From the cell containing the given text, extract its center point as (x, y) coordinate. 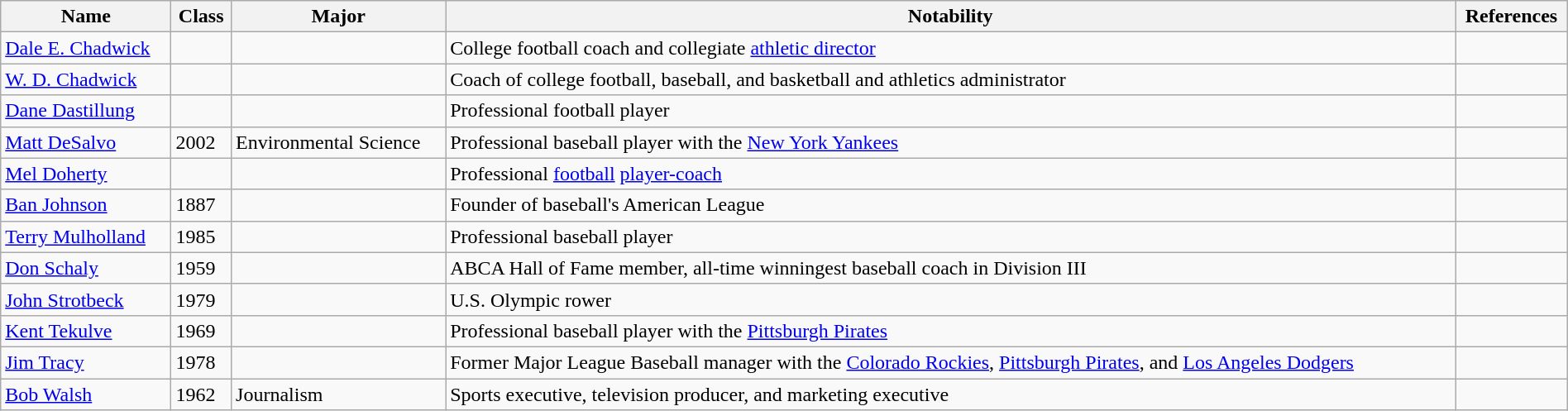
Class (202, 17)
Dane Dastillung (86, 111)
Professional football player (951, 111)
Don Schaly (86, 268)
Former Major League Baseball manager with the Colorado Rockies, Pittsburgh Pirates, and Los Angeles Dodgers (951, 362)
Mel Doherty (86, 174)
Founder of baseball's American League (951, 205)
1887 (202, 205)
Professional baseball player with the New York Yankees (951, 142)
Sports executive, television producer, and marketing executive (951, 394)
2002 (202, 142)
Name (86, 17)
1962 (202, 394)
References (1512, 17)
1985 (202, 237)
Dale E. Chadwick (86, 48)
Journalism (339, 394)
Professional baseball player with the Pittsburgh Pirates (951, 331)
Jim Tracy (86, 362)
Terry Mulholland (86, 237)
Professional football player-coach (951, 174)
Professional baseball player (951, 237)
College football coach and collegiate athletic director (951, 48)
Ban Johnson (86, 205)
1979 (202, 299)
Kent Tekulve (86, 331)
Environmental Science (339, 142)
ABCA Hall of Fame member, all-time winningest baseball coach in Division III (951, 268)
John Strotbeck (86, 299)
W. D. Chadwick (86, 79)
1969 (202, 331)
Matt DeSalvo (86, 142)
Notability (951, 17)
Coach of college football, baseball, and basketball and athletics administrator (951, 79)
1978 (202, 362)
U.S. Olympic rower (951, 299)
Major (339, 17)
Bob Walsh (86, 394)
1959 (202, 268)
